Find where the given text appears and provide that cell's center as [x, y] coordinate. 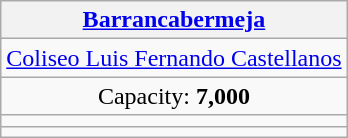
Capacity: 7,000 [174, 96]
Barrancabermeja [174, 20]
Coliseo Luis Fernando Castellanos [174, 58]
